Extract the [X, Y] coordinate from the center of the cell holding the provided text.  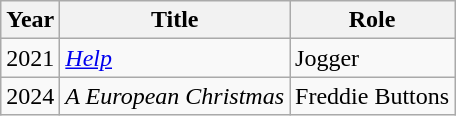
2021 [30, 58]
Year [30, 20]
A European Christmas [175, 96]
Title [175, 20]
Help [175, 58]
Freddie Buttons [372, 96]
Role [372, 20]
2024 [30, 96]
Jogger [372, 58]
